For the text-containing cell, return its midpoint in (x, y) coordinate format. 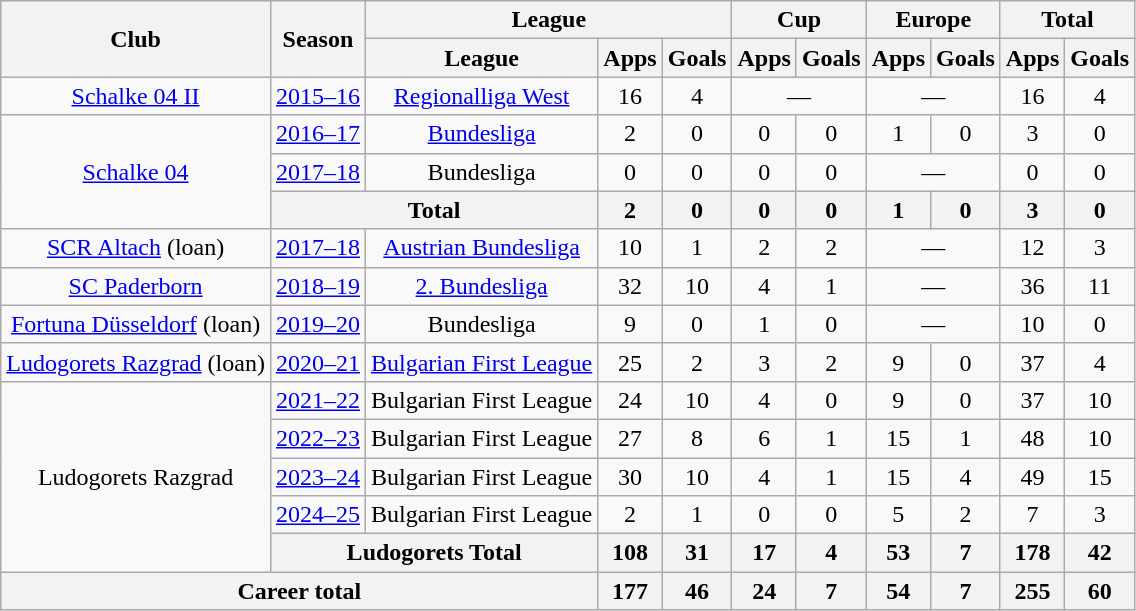
Schalke 04 (136, 172)
11 (1100, 286)
2021–22 (318, 400)
2024–25 (318, 515)
Club (136, 39)
Ludogorets Total (434, 553)
Ludogorets Razgrad (136, 476)
Europe (933, 20)
6 (764, 438)
53 (898, 553)
178 (1032, 553)
Ludogorets Razgrad (loan) (136, 362)
54 (898, 591)
Cup (799, 20)
2016–17 (318, 134)
2022–23 (318, 438)
30 (630, 477)
32 (630, 286)
Fortuna Düsseldorf (loan) (136, 324)
49 (1032, 477)
2020–21 (318, 362)
31 (697, 553)
177 (630, 591)
5 (898, 515)
27 (630, 438)
2018–19 (318, 286)
Season (318, 39)
60 (1100, 591)
255 (1032, 591)
2. Bundesliga (481, 286)
46 (697, 591)
42 (1100, 553)
36 (1032, 286)
Austrian Bundesliga (481, 248)
2023–24 (318, 477)
Regionalliga West (481, 96)
SC Paderborn (136, 286)
2019–20 (318, 324)
8 (697, 438)
Schalke 04 II (136, 96)
12 (1032, 248)
2015–16 (318, 96)
108 (630, 553)
Career total (300, 591)
48 (1032, 438)
SCR Altach (loan) (136, 248)
25 (630, 362)
17 (764, 553)
